Extract the [X, Y] coordinate from the center of the cell holding the provided text.  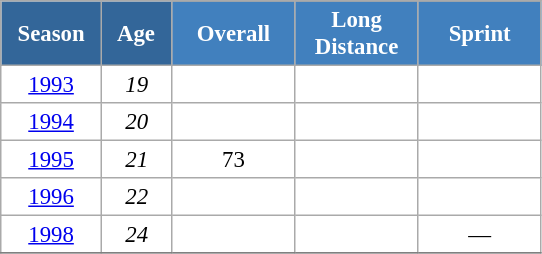
Age [136, 34]
22 [136, 197]
Sprint [480, 34]
1998 [52, 235]
1994 [52, 122]
20 [136, 122]
19 [136, 85]
1996 [52, 197]
Overall [234, 34]
21 [136, 160]
Season [52, 34]
1993 [52, 85]
73 [234, 160]
Long Distance [356, 34]
24 [136, 235]
1995 [52, 160]
— [480, 235]
